Search for the cell housing the specified text and yield its [x, y] center coordinate. 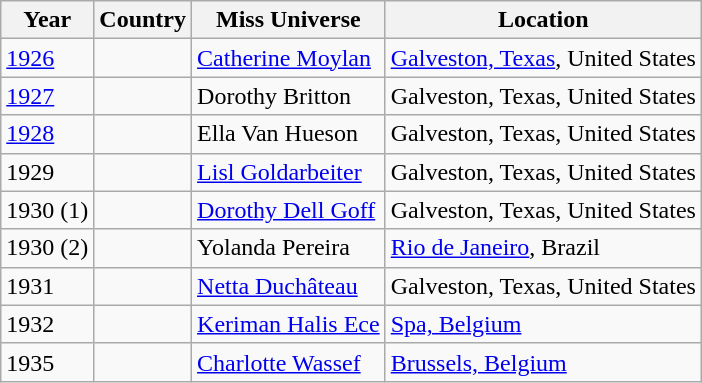
Netta Duchâteau [289, 286]
Rio de Janeiro, Brazil [543, 248]
Lisl Goldarbeiter [289, 172]
1931 [48, 286]
1930 (2) [48, 248]
Location [543, 20]
Miss Universe [289, 20]
Ella Van Hueson [289, 134]
1927 [48, 96]
1935 [48, 362]
Dorothy Britton [289, 96]
1930 (1) [48, 210]
Yolanda Pereira [289, 248]
Brussels, Belgium [543, 362]
1928 [48, 134]
Dorothy Dell Goff [289, 210]
Country [143, 20]
1926 [48, 58]
Keriman Halis Ece [289, 324]
Spa, Belgium [543, 324]
1932 [48, 324]
Year [48, 20]
1929 [48, 172]
Catherine Moylan [289, 58]
Charlotte Wassef [289, 362]
